Determine the (x, y) coordinate at the center of the cell enclosing the given text.  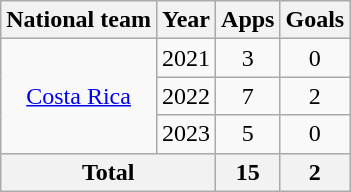
Year (186, 20)
Costa Rica (79, 96)
5 (248, 134)
7 (248, 96)
2023 (186, 134)
2021 (186, 58)
Apps (248, 20)
15 (248, 172)
3 (248, 58)
Goals (315, 20)
Total (108, 172)
National team (79, 20)
2022 (186, 96)
